Return [X, Y] of the center of cell containing provided text 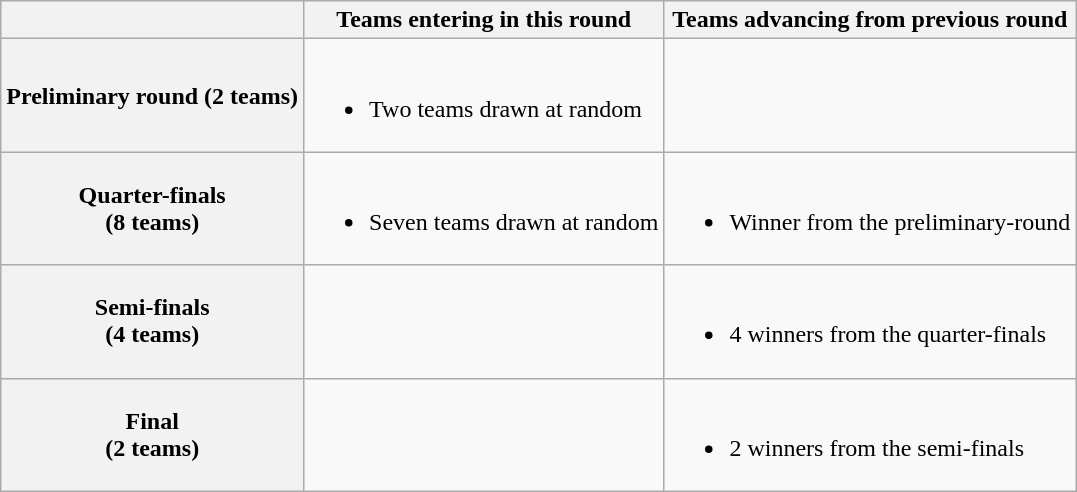
Final(2 teams) [152, 434]
2 winners from the semi-finals [870, 434]
Preliminary round (2 teams) [152, 96]
Seven teams drawn at random [484, 208]
Teams advancing from previous round [870, 20]
Quarter-finals(8 teams) [152, 208]
Two teams drawn at random [484, 96]
Winner from the preliminary-round [870, 208]
Teams entering in this round [484, 20]
Semi-finals(4 teams) [152, 322]
4 winners from the quarter-finals [870, 322]
